Scan for the cell matching the given text and deliver its [X, Y] coordinate at center. 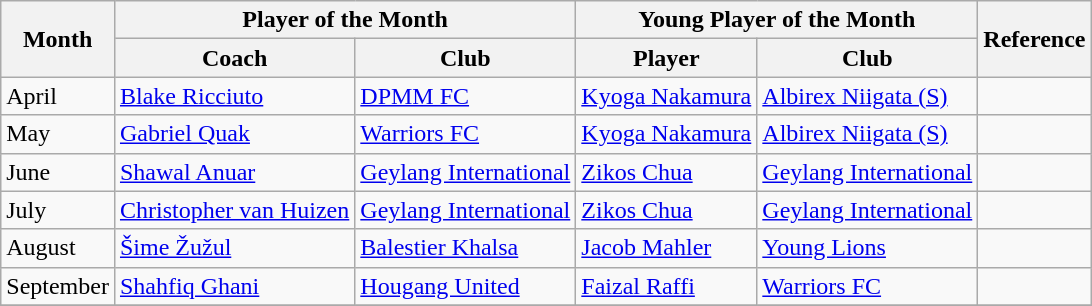
Player of the Month [344, 20]
Gabriel Quak [234, 134]
July [58, 210]
Month [58, 39]
Shawal Anuar [234, 172]
Young Lions [868, 248]
Christopher van Huizen [234, 210]
Shahfiq Ghani [234, 286]
April [58, 96]
Hougang United [466, 286]
May [58, 134]
Reference [1034, 39]
Blake Ricciuto [234, 96]
DPMM FC [466, 96]
June [58, 172]
Šime Žužul [234, 248]
Player [666, 58]
August [58, 248]
Balestier Khalsa [466, 248]
September [58, 286]
Faizal Raffi [666, 286]
Jacob Mahler [666, 248]
Young Player of the Month [777, 20]
Coach [234, 58]
